Detect which cell encompasses the target text, then output its [X, Y] center coordinate. 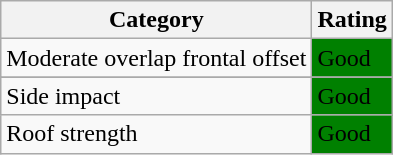
Roof strength [156, 134]
Category [156, 20]
Side impact [156, 96]
Rating [352, 20]
Moderate overlap frontal offset [156, 58]
